Provide the [X, Y] coordinate of the cell's center where the given text is located.  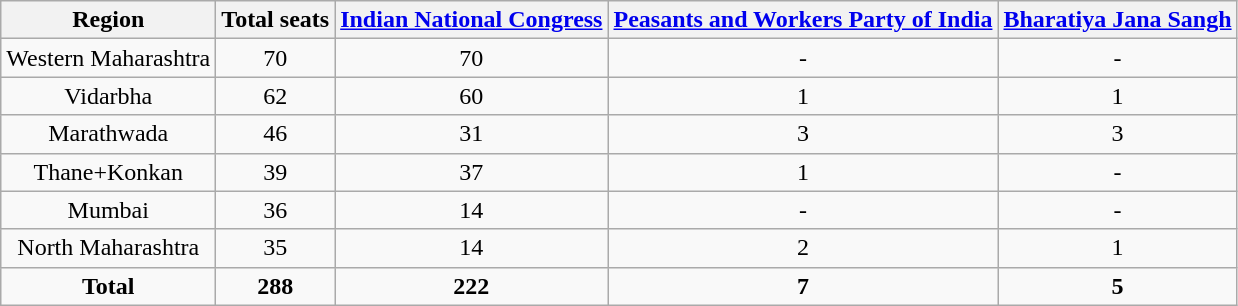
31 [472, 134]
39 [276, 172]
Total seats [276, 20]
North Maharashtra [108, 248]
Peasants and Workers Party of India [803, 20]
288 [276, 286]
Marathwada [108, 134]
5 [1118, 286]
2 [803, 248]
Thane+Konkan [108, 172]
36 [276, 210]
Bharatiya Jana Sangh [1118, 20]
37 [472, 172]
60 [472, 96]
Total [108, 286]
62 [276, 96]
222 [472, 286]
Indian National Congress [472, 20]
Region [108, 20]
Mumbai [108, 210]
46 [276, 134]
Western Maharashtra [108, 58]
35 [276, 248]
7 [803, 286]
Vidarbha [108, 96]
